Return the (x, y) coordinate for the center point of the cell that contains the specified text.  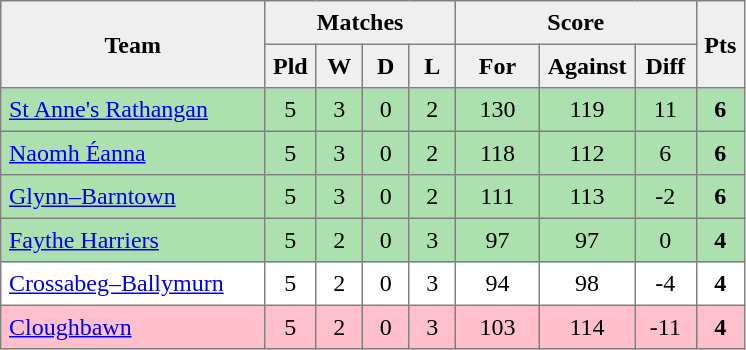
Glynn–Barntown (133, 197)
Team (133, 44)
103 (497, 327)
W (339, 66)
Crossabeg–Ballymurn (133, 284)
-11 (666, 327)
11 (666, 110)
D (385, 66)
L (432, 66)
-2 (666, 197)
114 (586, 327)
Faythe Harriers (133, 240)
Pld (290, 66)
111 (497, 197)
Diff (666, 66)
Matches (360, 23)
119 (586, 110)
98 (586, 284)
For (497, 66)
Against (586, 66)
-4 (666, 284)
112 (586, 153)
94 (497, 284)
St Anne's Rathangan (133, 110)
Score (576, 23)
118 (497, 153)
Pts (720, 44)
130 (497, 110)
113 (586, 197)
Cloughbawn (133, 327)
Naomh Éanna (133, 153)
